Provide the (x, y) coordinate of the cell's center where the given text is located.  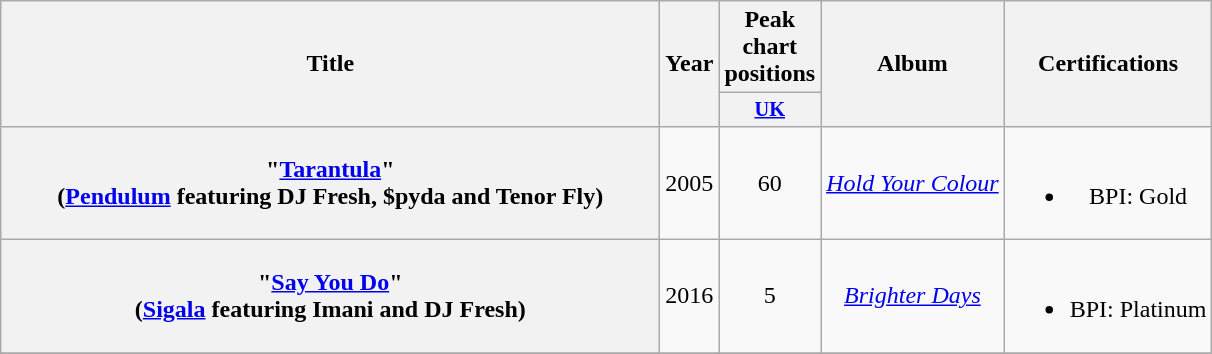
2016 (690, 296)
2005 (690, 182)
Album (913, 64)
5 (770, 296)
Peak chart positions (770, 47)
Hold Your Colour (913, 182)
60 (770, 182)
Certifications (1108, 64)
Title (330, 64)
BPI: Gold (1108, 182)
UK (770, 110)
"Say You Do"(Sigala featuring Imani and DJ Fresh) (330, 296)
BPI: Platinum (1108, 296)
"Tarantula"(Pendulum featuring DJ Fresh, $pyda and Tenor Fly) (330, 182)
Year (690, 64)
Brighter Days (913, 296)
